Return (x, y) of the center of cell containing provided text 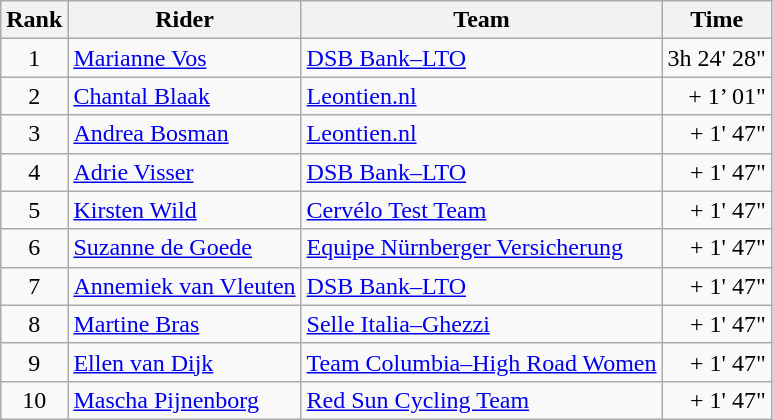
Equipe Nürnberger Versicherung (482, 248)
Red Sun Cycling Team (482, 400)
7 (34, 286)
3h 24' 28" (716, 58)
+ 1’ 01" (716, 96)
2 (34, 96)
9 (34, 362)
Martine Bras (184, 324)
Team Columbia–High Road Women (482, 362)
Rank (34, 20)
Team (482, 20)
Chantal Blaak (184, 96)
6 (34, 248)
Ellen van Dijk (184, 362)
Kirsten Wild (184, 210)
8 (34, 324)
Time (716, 20)
4 (34, 172)
Rider (184, 20)
5 (34, 210)
Annemiek van Vleuten (184, 286)
Selle Italia–Ghezzi (482, 324)
Mascha Pijnenborg (184, 400)
1 (34, 58)
Marianne Vos (184, 58)
Andrea Bosman (184, 134)
3 (34, 134)
Adrie Visser (184, 172)
Suzanne de Goede (184, 248)
Cervélo Test Team (482, 210)
10 (34, 400)
